From the cell containing the given text, extract its center point as (X, Y) coordinate. 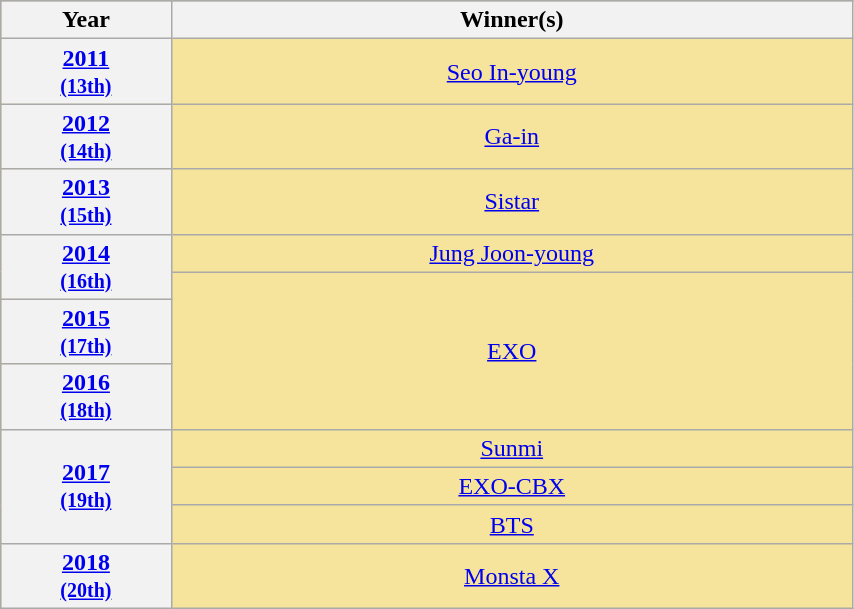
2011(13th) (86, 72)
EXO-CBX (512, 486)
2014(16th) (86, 266)
Winner(s) (512, 20)
2018(20th) (86, 576)
2016(18th) (86, 396)
2015(17th) (86, 332)
Monsta X (512, 576)
Ga-in (512, 136)
2017(19th) (86, 486)
2012(14th) (86, 136)
EXO (512, 350)
Sistar (512, 202)
Year (86, 20)
Jung Joon-young (512, 253)
Sunmi (512, 448)
Seo In-young (512, 72)
BTS (512, 524)
2013(15th) (86, 202)
